Capture the cell that displays the provided text and extract its [X, Y] central coordinate. 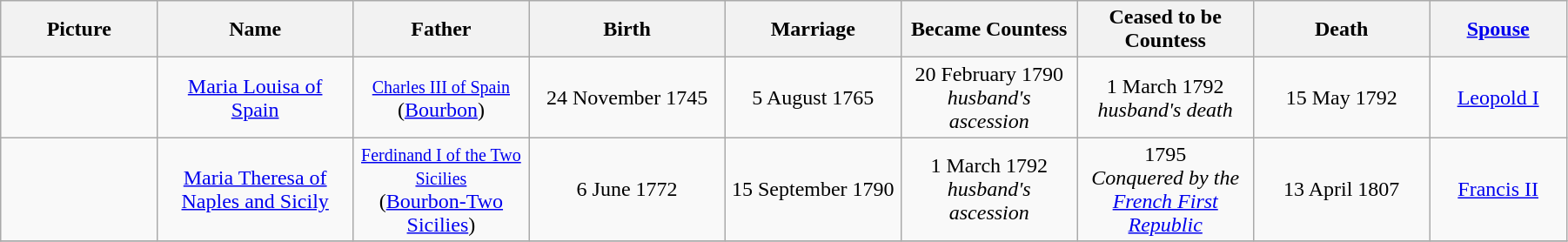
Father [441, 30]
5 August 1765 [813, 97]
15 May 1792 [1341, 97]
Maria Louisa of Spain [256, 97]
Death [1341, 30]
Birth [627, 30]
Ferdinand I of the Two Sicilies(Bourbon-Two Sicilies) [441, 190]
Leopold I [1498, 97]
Ceased to be Countess [1165, 30]
24 November 1745 [627, 97]
Name [256, 30]
1795Conquered by the French First Republic [1165, 190]
13 April 1807 [1341, 190]
20 February 1790husband's ascession [989, 97]
Marriage [813, 30]
Charles III of Spain(Bourbon) [441, 97]
6 June 1772 [627, 190]
Francis II [1498, 190]
Became Countess [989, 30]
15 September 1790 [813, 190]
Picture [79, 30]
1 March 1792husband's death [1165, 97]
1 March 1792husband's ascession [989, 190]
Spouse [1498, 30]
Maria Theresa of Naples and Sicily [256, 190]
